For the text-containing cell, return its midpoint in [X, Y] coordinate format. 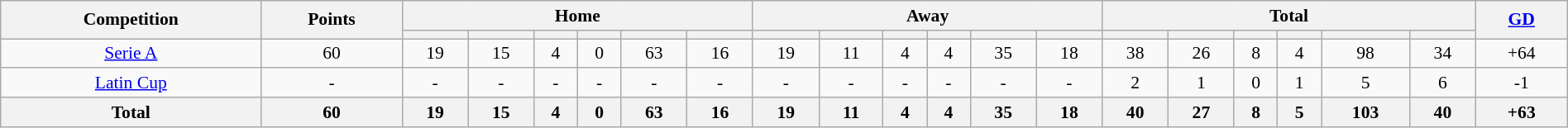
38 [1135, 53]
Home [577, 16]
+63 [1522, 112]
Points [332, 20]
103 [1366, 112]
Latin Cup [131, 83]
6 [1443, 83]
26 [1202, 53]
Away [927, 16]
34 [1443, 53]
+64 [1522, 53]
Serie A [131, 53]
GD [1522, 20]
27 [1202, 112]
Competition [131, 20]
2 [1135, 83]
98 [1366, 53]
-1 [1522, 83]
